Find where the given text appears and provide that cell's center as [X, Y] coordinate. 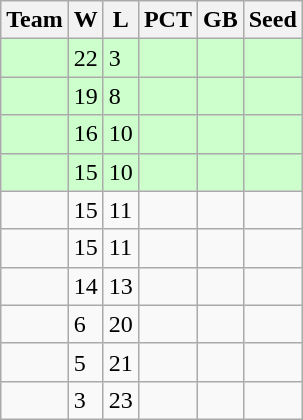
Seed [272, 20]
8 [120, 96]
6 [86, 324]
23 [120, 400]
19 [86, 96]
21 [120, 362]
20 [120, 324]
5 [86, 362]
13 [120, 286]
16 [86, 134]
14 [86, 286]
GB [220, 20]
Team [35, 20]
PCT [168, 20]
L [120, 20]
22 [86, 58]
W [86, 20]
